Extract the [x, y] coordinate from the center of the cell holding the provided text.  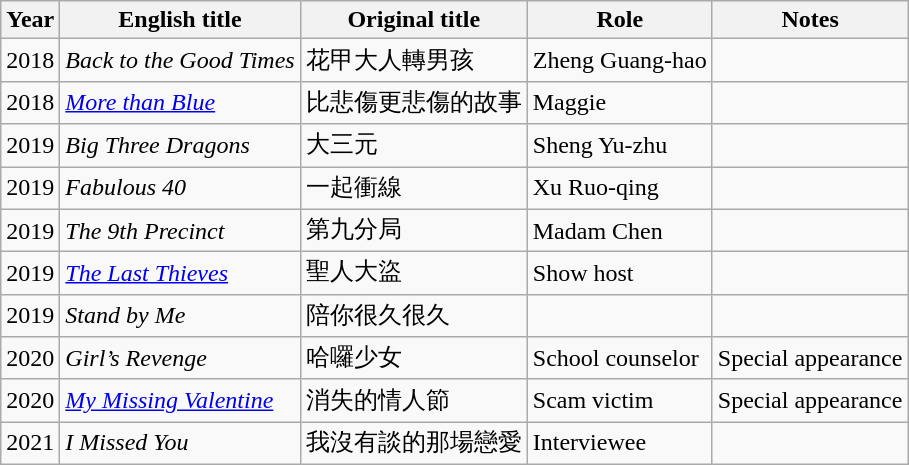
Fabulous 40 [180, 188]
Scam victim [620, 400]
Maggie [620, 102]
Zheng Guang-hao [620, 60]
聖人大盜 [414, 274]
Girl’s Revenge [180, 358]
陪你很久很久 [414, 316]
花甲大人轉男孩 [414, 60]
大三元 [414, 146]
Stand by Me [180, 316]
我沒有談的那場戀愛 [414, 444]
School counselor [620, 358]
Original title [414, 20]
The Last Thieves [180, 274]
I Missed You [180, 444]
Show host [620, 274]
Back to the Good Times [180, 60]
More than Blue [180, 102]
2021 [30, 444]
Role [620, 20]
第九分局 [414, 230]
English title [180, 20]
Xu Ruo-qing [620, 188]
消失的情人節 [414, 400]
The 9th Precinct [180, 230]
哈囉少女 [414, 358]
Madam Chen [620, 230]
Interviewee [620, 444]
Sheng Yu-zhu [620, 146]
Big Three Dragons [180, 146]
比悲傷更悲傷的故事 [414, 102]
一起衝線 [414, 188]
Year [30, 20]
My Missing Valentine [180, 400]
Notes [810, 20]
